Scan for the cell matching the given text and deliver its [X, Y] coordinate at center. 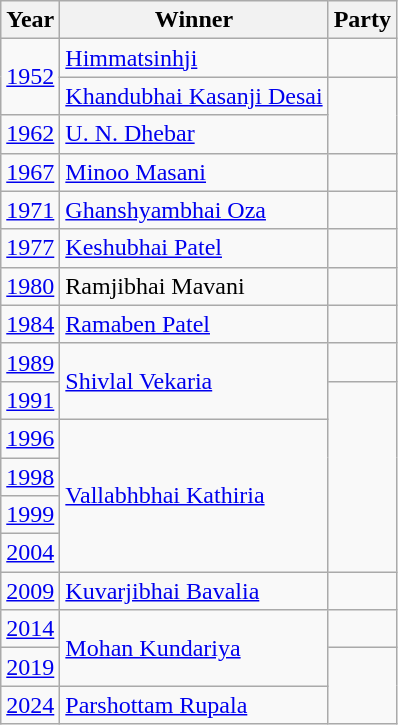
1980 [30, 286]
Keshubhai Patel [194, 248]
2009 [30, 591]
Parshottam Rupala [194, 705]
1991 [30, 400]
U. N. Dhebar [194, 134]
2004 [30, 553]
Himmatsinhji [194, 58]
Minoo Masani [194, 172]
Ramjibhai Mavani [194, 286]
Ramaben Patel [194, 324]
2014 [30, 629]
2019 [30, 667]
Party [362, 20]
Kuvarjibhai Bavalia [194, 591]
Year [30, 20]
1984 [30, 324]
1967 [30, 172]
Winner [194, 20]
Ghanshyambhai Oza [194, 210]
1989 [30, 362]
1999 [30, 515]
2024 [30, 705]
1971 [30, 210]
1962 [30, 134]
1996 [30, 438]
Vallabhbhai Kathiria [194, 495]
Mohan Kundariya [194, 648]
1977 [30, 248]
Shivlal Vekaria [194, 381]
1998 [30, 477]
1952 [30, 77]
Khandubhai Kasanji Desai [194, 96]
